Determine the (X, Y) coordinate at the center of the cell enclosing the given text.  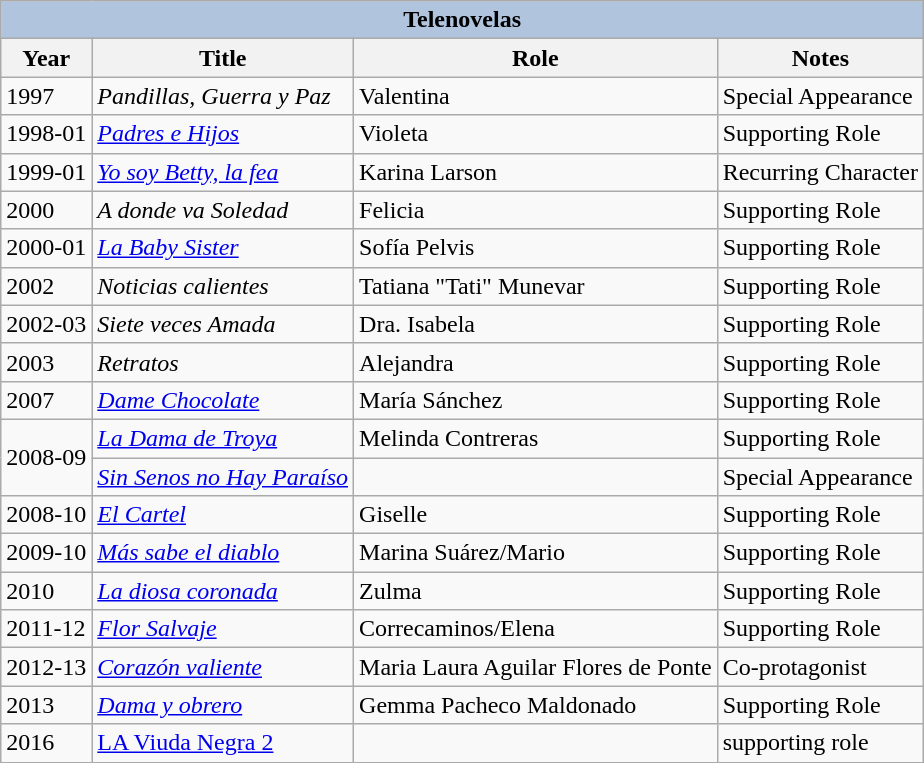
2008-09 (46, 457)
Giselle (536, 515)
2002 (46, 286)
Tatiana "Tati" Munevar (536, 286)
Telenovelas (462, 20)
María Sánchez (536, 400)
2016 (46, 743)
Más sabe el diablo (223, 553)
2003 (46, 362)
2012-13 (46, 667)
Gemma Pacheco Maldonado (536, 705)
La diosa coronada (223, 591)
Pandillas, Guerra y Paz (223, 96)
Felicia (536, 210)
2000 (46, 210)
2007 (46, 400)
Recurring Character (820, 172)
Dame Chocolate (223, 400)
LA Viuda Negra 2 (223, 743)
La Dama de Troya (223, 438)
A donde va Soledad (223, 210)
Marina Suárez/Mario (536, 553)
Flor Salvaje (223, 629)
Year (46, 58)
Notes (820, 58)
Correcaminos/Elena (536, 629)
Yo soy Betty, la fea (223, 172)
2009-10 (46, 553)
Role (536, 58)
El Cartel (223, 515)
Sofía Pelvis (536, 248)
supporting role (820, 743)
Noticias calientes (223, 286)
Karina Larson (536, 172)
Dra. Isabela (536, 324)
1999-01 (46, 172)
2011-12 (46, 629)
La Baby Sister (223, 248)
Padres e Hijos (223, 134)
Co-protagonist (820, 667)
Sin Senos no Hay Paraíso (223, 477)
1997 (46, 96)
Alejandra (536, 362)
Melinda Contreras (536, 438)
Zulma (536, 591)
2008-10 (46, 515)
2013 (46, 705)
2002-03 (46, 324)
Violeta (536, 134)
Valentina (536, 96)
Maria Laura Aguilar Flores de Ponte (536, 667)
Siete veces Amada (223, 324)
1998-01 (46, 134)
Corazón valiente (223, 667)
2010 (46, 591)
Dama y obrero (223, 705)
Title (223, 58)
Retratos (223, 362)
2000-01 (46, 248)
